Find where the given text appears and provide that cell's center as (X, Y) coordinate. 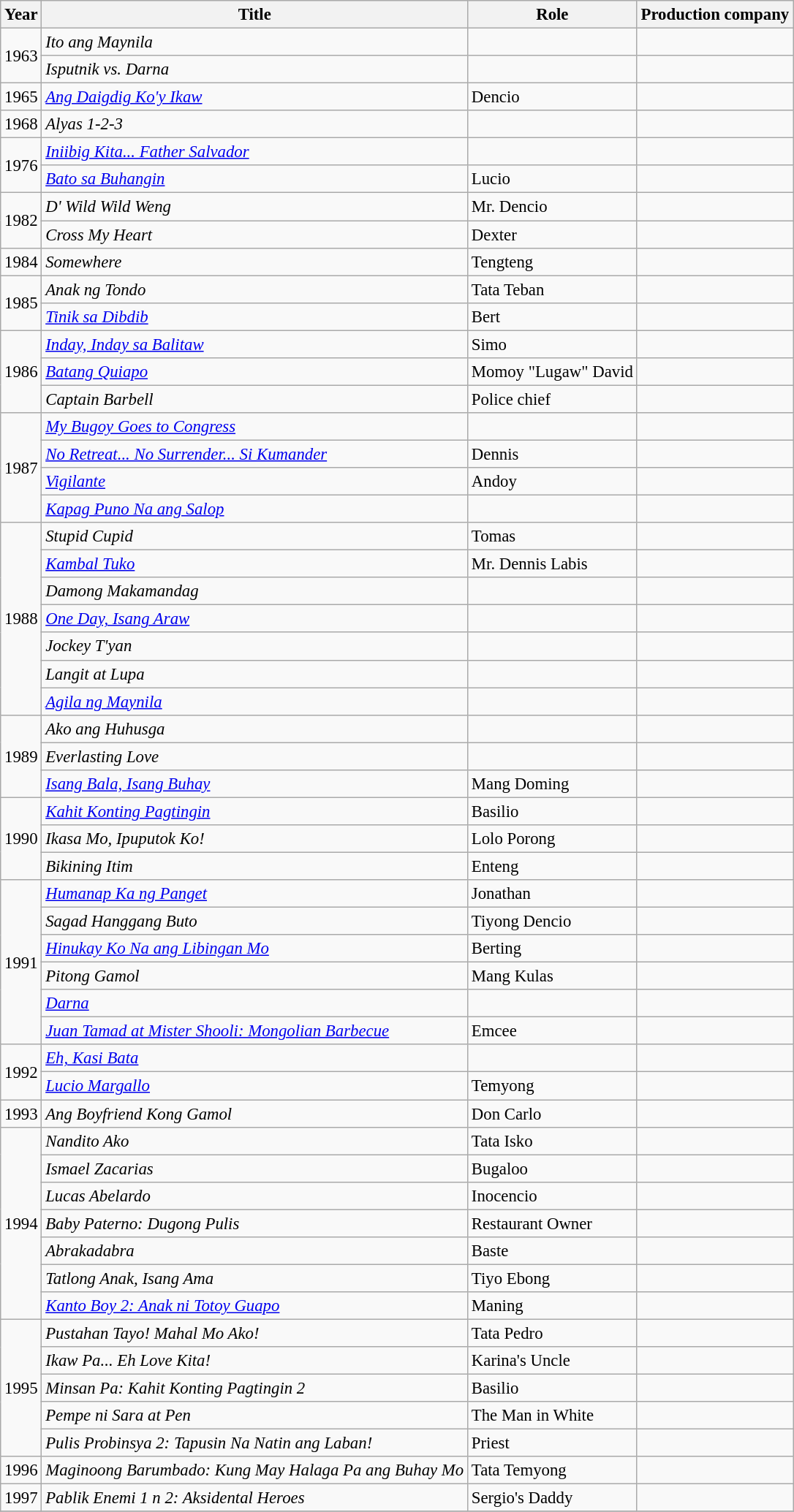
Humanap Ka ng Panget (254, 894)
Tata Teban (553, 289)
Ismael Zacarias (254, 1169)
Tiyong Dencio (553, 922)
Momoy "Lugaw" David (553, 372)
Iniibig Kita... Father Salvador (254, 152)
Dexter (553, 235)
Hinukay Ko Na ang Libingan Mo (254, 949)
Priest (553, 1443)
1991 (21, 962)
Tatlong Anak, Isang Ama (254, 1278)
Tata Isko (553, 1141)
Role (553, 15)
1963 (21, 56)
1982 (21, 221)
1997 (21, 1498)
Emcee (553, 1031)
No Retreat... No Surrender... Si Kumander (254, 454)
Damong Makamandag (254, 591)
Ang Boyfriend Kong Gamol (254, 1114)
Berting (553, 949)
Nandito Ako (254, 1141)
Sergio's Daddy (553, 1498)
Isputnik vs. Darna (254, 69)
1968 (21, 124)
1994 (21, 1223)
Maning (553, 1306)
1990 (21, 839)
1985 (21, 303)
Year (21, 15)
1992 (21, 1073)
Pustahan Tayo! Mahal Mo Ako! (254, 1333)
Tengteng (553, 262)
Everlasting Love (254, 756)
Abrakadabra (254, 1251)
Darna (254, 1003)
Production company (715, 15)
Bato sa Buhangin (254, 179)
Langit at Lupa (254, 674)
Jockey T'yan (254, 647)
1995 (21, 1388)
1988 (21, 618)
Pempe ni Sara at Pen (254, 1416)
Tiyo Ebong (553, 1278)
Tata Temyong (553, 1470)
Mang Doming (553, 784)
Tata Pedro (553, 1333)
Mang Kulas (553, 976)
Don Carlo (553, 1114)
Baby Paterno: Dugong Pulis (254, 1223)
Bert (553, 316)
Kapag Puno Na ang Salop (254, 509)
Ikaw Pa... Eh Love Kita! (254, 1361)
Andoy (553, 482)
1984 (21, 262)
Anak ng Tondo (254, 289)
Pitong Gamol (254, 976)
Minsan Pa: Kahit Konting Pagtingin 2 (254, 1388)
Vigilante (254, 482)
Stupid Cupid (254, 536)
Kahit Konting Pagtingin (254, 811)
Pablik Enemi 1 n 2: Aksidental Heroes (254, 1498)
1996 (21, 1470)
1993 (21, 1114)
Dennis (553, 454)
Lolo Porong (553, 839)
Batang Quiapo (254, 372)
Tomas (553, 536)
Isang Bala, Isang Buhay (254, 784)
Somewhere (254, 262)
Baste (553, 1251)
Mr. Dencio (553, 207)
Simo (553, 344)
Juan Tamad at Mister Shooli: Mongolian Barbecue (254, 1031)
1965 (21, 97)
Lucas Abelardo (254, 1196)
Agila ng Maynila (254, 702)
Temyong (553, 1086)
Ang Daigdig Ko'y Ikaw (254, 97)
Tinik sa Dibdib (254, 316)
Ikasa Mo, Ipuputok Ko! (254, 839)
Enteng (553, 866)
Kambal Tuko (254, 564)
Captain Barbell (254, 399)
Restaurant Owner (553, 1223)
Inday, Inday sa Balitaw (254, 344)
D' Wild Wild Weng (254, 207)
Lucio (553, 179)
Police chief (553, 399)
1976 (21, 165)
Bikining Itim (254, 866)
Sagad Hanggang Buto (254, 922)
1986 (21, 371)
Maginoong Barumbado: Kung May Halaga Pa ang Buhay Mo (254, 1470)
Ito ang Maynila (254, 42)
Ako ang Huhusga (254, 729)
Pulis Probinsya 2: Tapusin Na Natin ang Laban! (254, 1443)
1989 (21, 756)
Alyas 1-2-3 (254, 124)
Eh, Kasi Bata (254, 1059)
Title (254, 15)
Kanto Boy 2: Anak ni Totoy Guapo (254, 1306)
Cross My Heart (254, 235)
Bugaloo (553, 1169)
Karina's Uncle (553, 1361)
Dencio (553, 97)
1987 (21, 468)
Mr. Dennis Labis (553, 564)
One Day, Isang Araw (254, 619)
Lucio Margallo (254, 1086)
The Man in White (553, 1416)
My Bugoy Goes to Congress (254, 427)
Jonathan (553, 894)
Inocencio (553, 1196)
